From the cell containing the given text, extract its center point as [x, y] coordinate. 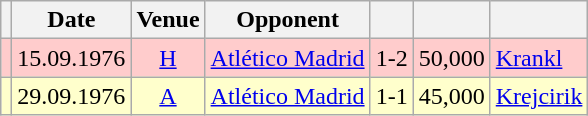
A [168, 96]
Opponent [288, 20]
Venue [168, 20]
1-1 [392, 96]
H [168, 58]
15.09.1976 [72, 58]
45,000 [452, 96]
29.09.1976 [72, 96]
Krejcirik [539, 96]
1-2 [392, 58]
Date [72, 20]
50,000 [452, 58]
Krankl [539, 58]
